Identify which cell holds the provided text, then report its (X, Y) central coordinate. 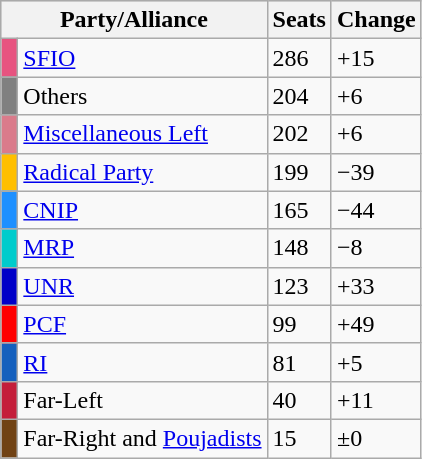
286 (299, 58)
Far-Left (142, 400)
Change (376, 20)
40 (299, 400)
148 (299, 248)
+33 (376, 286)
99 (299, 324)
Party/Alliance (134, 20)
CNIP (142, 210)
202 (299, 134)
Miscellaneous Left (142, 134)
Radical Party (142, 172)
−39 (376, 172)
±0 (376, 438)
SFIO (142, 58)
UNR (142, 286)
199 (299, 172)
Others (142, 96)
+11 (376, 400)
MRP (142, 248)
RI (142, 362)
+15 (376, 58)
+49 (376, 324)
123 (299, 286)
PCF (142, 324)
81 (299, 362)
Seats (299, 20)
−8 (376, 248)
−44 (376, 210)
15 (299, 438)
+5 (376, 362)
Far-Right and Poujadists (142, 438)
204 (299, 96)
165 (299, 210)
